Identify which cell holds the provided text, then report its [X, Y] central coordinate. 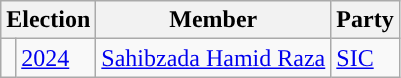
2024 [56, 58]
Sahibzada Hamid Raza [214, 58]
Party [365, 20]
Election [48, 20]
SIC [365, 58]
Member [214, 20]
